Identify which cell holds the provided text, then report its (X, Y) central coordinate. 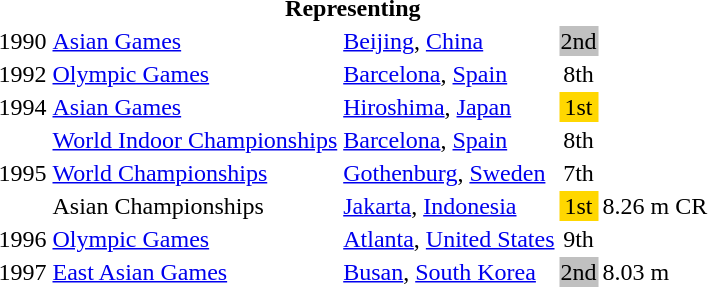
Hiroshima, Japan (449, 107)
7th (578, 173)
Gothenburg, Sweden (449, 173)
World Indoor Championships (195, 140)
Asian Championships (195, 206)
9th (578, 239)
World Championships (195, 173)
Busan, South Korea (449, 272)
Beijing, China (449, 41)
East Asian Games (195, 272)
Atlanta, United States (449, 239)
Jakarta, Indonesia (449, 206)
